For the text-containing cell, return its midpoint in (x, y) coordinate format. 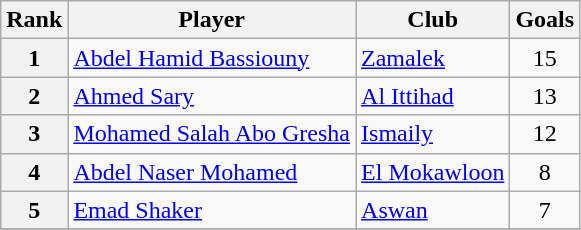
Abdel Hamid Bassiouny (212, 58)
12 (545, 134)
13 (545, 96)
Ismaily (433, 134)
El Mokawloon (433, 172)
Club (433, 20)
Zamalek (433, 58)
Rank (34, 20)
15 (545, 58)
Al Ittihad (433, 96)
Goals (545, 20)
1 (34, 58)
3 (34, 134)
Aswan (433, 210)
7 (545, 210)
8 (545, 172)
4 (34, 172)
Mohamed Salah Abo Gresha (212, 134)
Emad Shaker (212, 210)
5 (34, 210)
2 (34, 96)
Player (212, 20)
Abdel Naser Mohamed (212, 172)
Ahmed Sary (212, 96)
